Return [X, Y] of the center of cell containing provided text 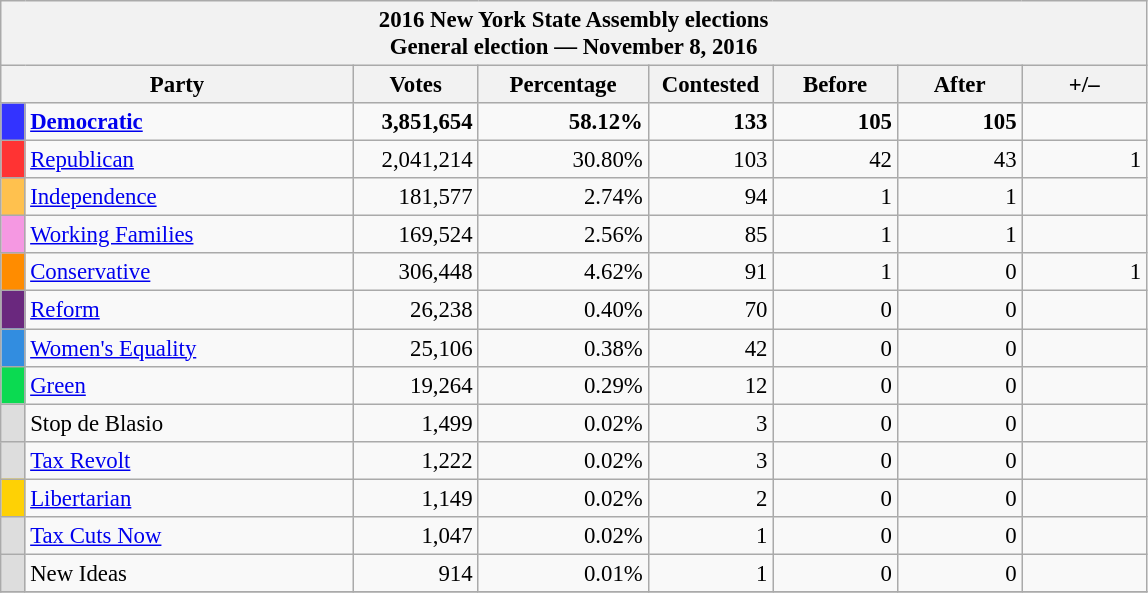
914 [416, 573]
Republican [189, 160]
0.38% [563, 348]
85 [710, 235]
19,264 [416, 385]
103 [710, 160]
1,047 [416, 536]
1,222 [416, 460]
26,238 [416, 310]
70 [710, 310]
After [960, 85]
Before [836, 85]
3,851,654 [416, 122]
58.12% [563, 122]
Green [189, 385]
0.01% [563, 573]
Tax Revolt [189, 460]
Percentage [563, 85]
2.56% [563, 235]
Democratic [189, 122]
Tax Cuts Now [189, 536]
Libertarian [189, 498]
25,106 [416, 348]
0.40% [563, 310]
Reform [189, 310]
43 [960, 160]
91 [710, 273]
1,149 [416, 498]
306,448 [416, 273]
Women's Equality [189, 348]
1,499 [416, 423]
30.80% [563, 160]
Working Families [189, 235]
0.29% [563, 385]
12 [710, 385]
169,524 [416, 235]
181,577 [416, 197]
2,041,214 [416, 160]
Stop de Blasio [189, 423]
2 [710, 498]
+/– [1084, 85]
New Ideas [189, 573]
2016 New York State Assembly electionsGeneral election — November 8, 2016 [574, 34]
94 [710, 197]
Contested [710, 85]
Votes [416, 85]
Party [178, 85]
2.74% [563, 197]
133 [710, 122]
4.62% [563, 273]
Independence [189, 197]
Conservative [189, 273]
